Scan for the cell matching the given text and deliver its [x, y] coordinate at center. 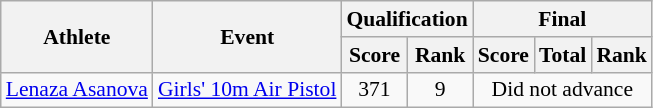
Final [562, 19]
9 [440, 90]
Did not advance [562, 90]
Girls' 10m Air Pistol [248, 90]
371 [374, 90]
Qualification [406, 19]
Total [562, 55]
Event [248, 36]
Lenaza Asanova [77, 90]
Athlete [77, 36]
